Determine the [X, Y] coordinate at the center of the cell enclosing the given text.  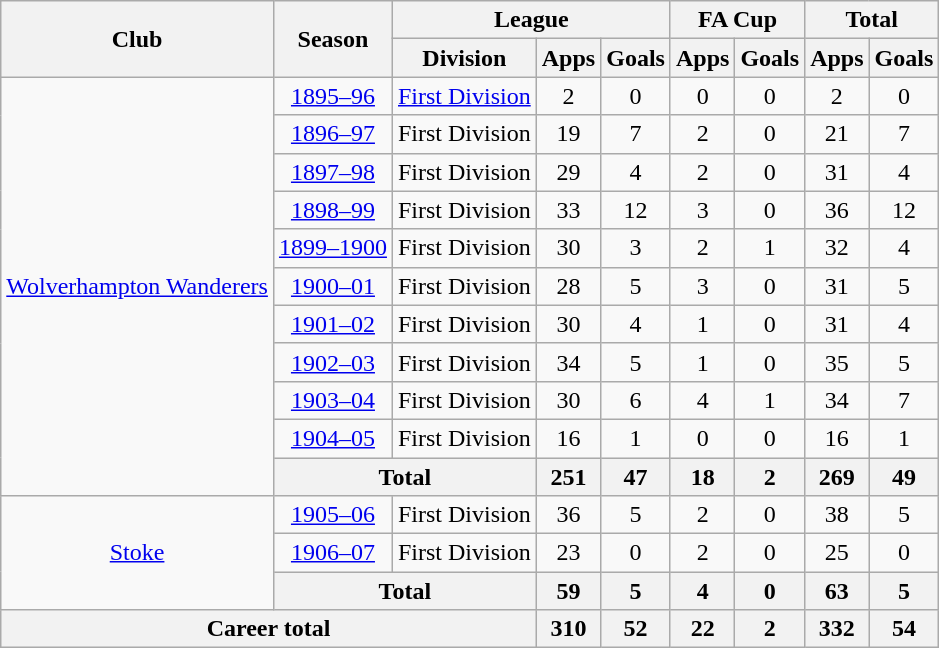
59 [568, 591]
Stoke [138, 553]
1905–06 [332, 515]
FA Cup [737, 20]
18 [702, 477]
1896–97 [332, 134]
1902–03 [332, 362]
54 [904, 629]
47 [636, 477]
Season [332, 39]
49 [904, 477]
21 [837, 134]
1906–07 [332, 553]
29 [568, 172]
6 [636, 400]
1903–04 [332, 400]
Career total [269, 629]
251 [568, 477]
23 [568, 553]
28 [568, 286]
63 [837, 591]
1904–05 [332, 438]
19 [568, 134]
Club [138, 39]
22 [702, 629]
33 [568, 210]
1895–96 [332, 96]
52 [636, 629]
1898–99 [332, 210]
25 [837, 553]
38 [837, 515]
269 [837, 477]
League [531, 20]
310 [568, 629]
Wolverhampton Wanderers [138, 286]
1901–02 [332, 324]
1897–98 [332, 172]
35 [837, 362]
332 [837, 629]
1900–01 [332, 286]
32 [837, 248]
Division [464, 58]
1899–1900 [332, 248]
